Identify which cell holds the provided text, then report its (X, Y) central coordinate. 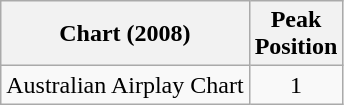
PeakPosition (296, 34)
1 (296, 85)
Chart (2008) (125, 34)
Australian Airplay Chart (125, 85)
